Scan for the cell matching the given text and deliver its (x, y) coordinate at center. 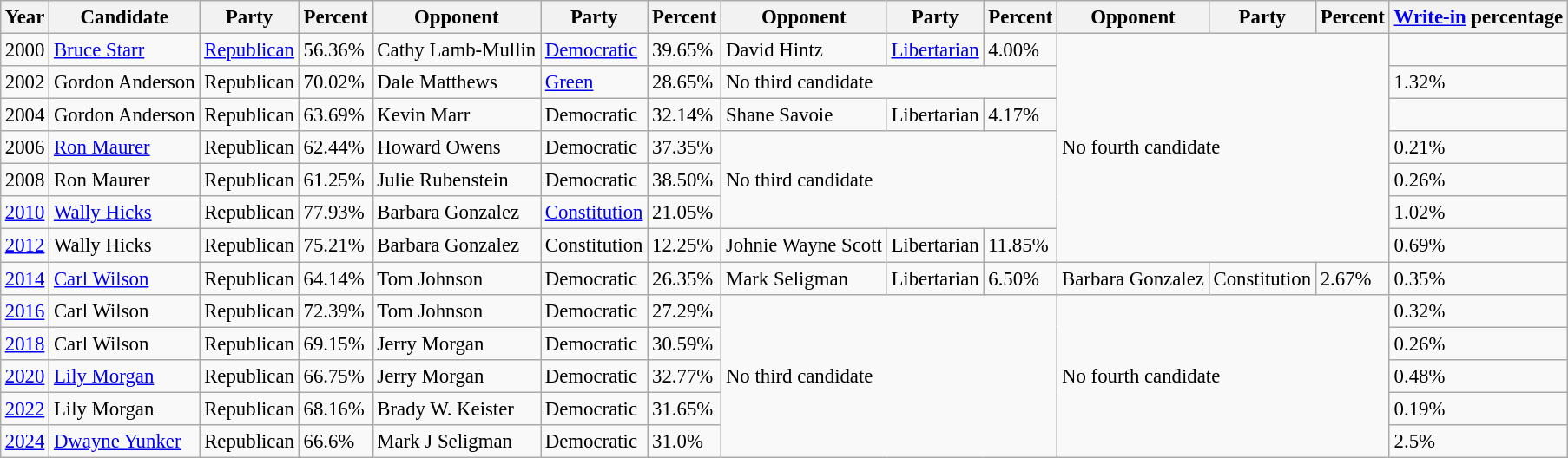
2000 (24, 49)
0.35% (1478, 278)
0.32% (1478, 311)
Julie Rubenstein (457, 180)
77.93% (335, 213)
2024 (24, 441)
Johnie Wayne Scott (804, 245)
1.02% (1478, 213)
70.02% (335, 82)
0.19% (1478, 409)
Howard Owens (457, 147)
28.65% (684, 82)
4.17% (1021, 115)
Brady W. Keister (457, 409)
Shane Savoie (804, 115)
Bruce Starr (125, 49)
30.59% (684, 343)
32.14% (684, 115)
62.44% (335, 147)
2006 (24, 147)
69.15% (335, 343)
4.00% (1021, 49)
68.16% (335, 409)
12.25% (684, 245)
Candidate (125, 17)
0.48% (1478, 376)
Write-in percentage (1478, 17)
0.21% (1478, 147)
2010 (24, 213)
39.65% (684, 49)
61.25% (335, 180)
66.75% (335, 376)
66.6% (335, 441)
2008 (24, 180)
2.67% (1353, 278)
2002 (24, 82)
2016 (24, 311)
31.65% (684, 409)
2018 (24, 343)
Mark Seligman (804, 278)
2022 (24, 409)
2012 (24, 245)
38.50% (684, 180)
Green (594, 82)
64.14% (335, 278)
Dwayne Yunker (125, 441)
Dale Matthews (457, 82)
2020 (24, 376)
Kevin Marr (457, 115)
56.36% (335, 49)
2014 (24, 278)
26.35% (684, 278)
32.77% (684, 376)
David Hintz (804, 49)
21.05% (684, 213)
1.32% (1478, 82)
0.69% (1478, 245)
2004 (24, 115)
37.35% (684, 147)
Cathy Lamb-Mullin (457, 49)
Mark J Seligman (457, 441)
6.50% (1021, 278)
63.69% (335, 115)
31.0% (684, 441)
75.21% (335, 245)
Year (24, 17)
72.39% (335, 311)
27.29% (684, 311)
2.5% (1478, 441)
11.85% (1021, 245)
